Scan for the cell matching the given text and deliver its (X, Y) coordinate at center. 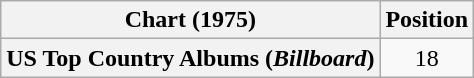
18 (427, 58)
Chart (1975) (190, 20)
Position (427, 20)
US Top Country Albums (Billboard) (190, 58)
